For the text-containing cell, return its midpoint in (x, y) coordinate format. 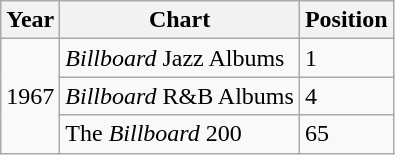
1967 (30, 96)
Year (30, 20)
Billboard Jazz Albums (180, 58)
4 (346, 96)
1 (346, 58)
Chart (180, 20)
65 (346, 134)
Position (346, 20)
The Billboard 200 (180, 134)
Billboard R&B Albums (180, 96)
